Identify which cell holds the provided text, then report its (x, y) central coordinate. 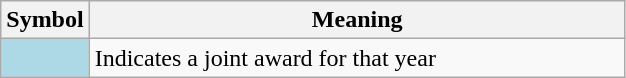
Meaning (357, 20)
Indicates a joint award for that year (357, 58)
Symbol (45, 20)
